Locate the cell with the specified text and output its [X, Y] center coordinate. 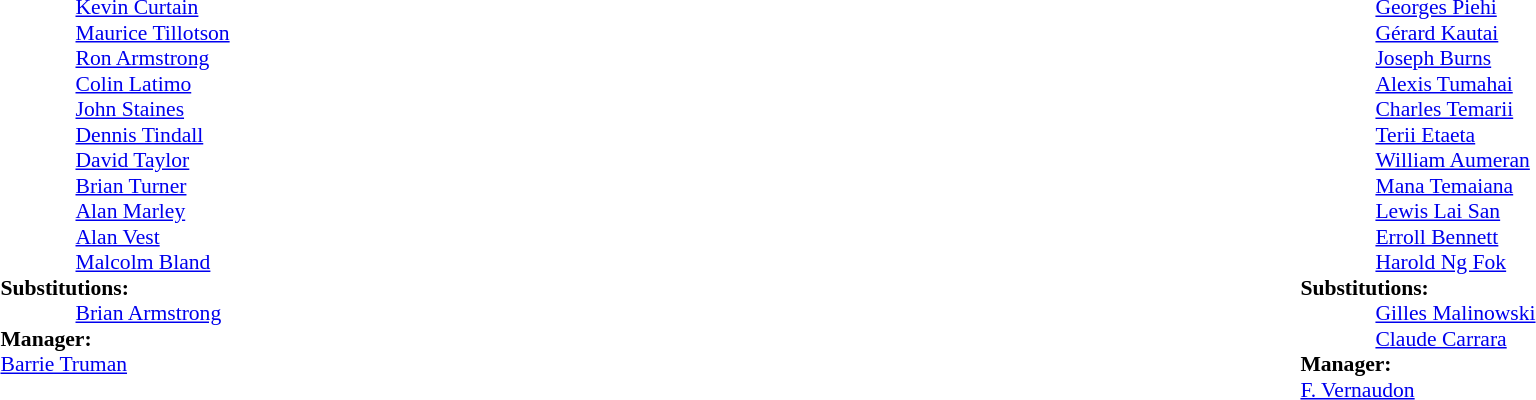
Lewis Lai San [1455, 211]
Claude Carrara [1455, 339]
Alan Marley [153, 211]
Gérard Kautai [1455, 33]
Alan Vest [153, 237]
Maurice Tillotson [153, 33]
Mana Temaiana [1455, 186]
Gilles Malinowski [1455, 313]
Harold Ng Fok [1455, 263]
John Staines [153, 109]
William Aumeran [1455, 161]
Erroll Bennett [1455, 237]
Alexis Tumahai [1455, 84]
Terii Etaeta [1455, 135]
Joseph Burns [1455, 59]
Brian Armstrong [153, 313]
David Taylor [153, 161]
Dennis Tindall [153, 135]
Colin Latimo [153, 84]
Ron Armstrong [153, 59]
Malcolm Bland [153, 263]
Brian Turner [153, 186]
Charles Temarii [1455, 109]
Barrie Truman [114, 365]
